Provide the (x, y) coordinate of the cell's center where the given text is located.  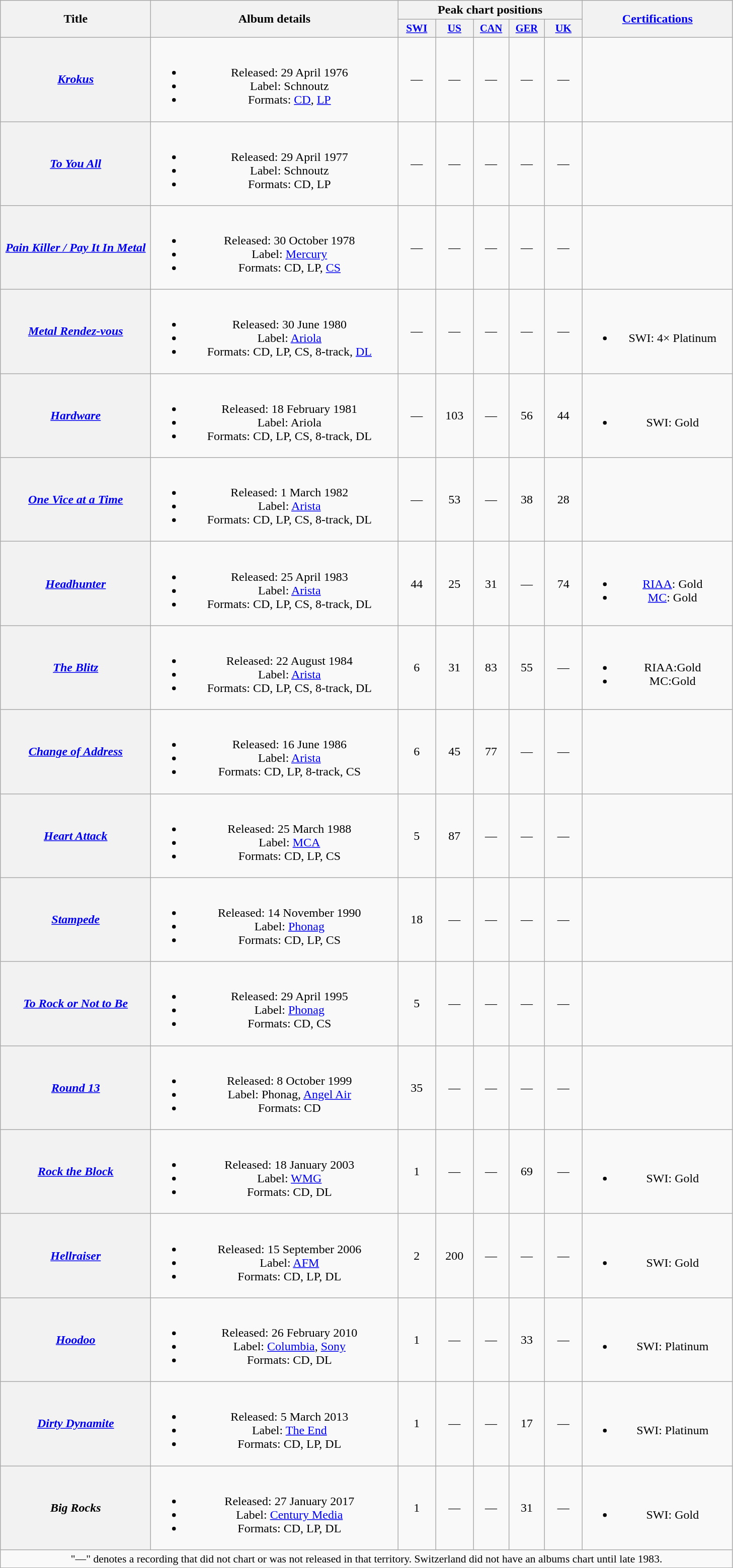
18 (417, 919)
"—" denotes a recording that did not chart or was not released in that territory. Switzerland did not have an albums chart until late 1983. (367, 1559)
103 (455, 415)
45 (455, 751)
Krokus (75, 79)
Pain Killer / Pay It In Metal (75, 247)
Released: 26 February 2010Label: Columbia, SonyFormats: CD, DL (275, 1340)
SWI: 4× Platinum (657, 332)
Big Rocks (75, 1508)
Certifications (657, 19)
One Vice at a Time (75, 500)
Hellraiser (75, 1255)
SWI (417, 29)
Released: 18 February 1981Label: AriolaFormats: CD, LP, CS, 8-track, DL (275, 415)
200 (455, 1255)
Peak chart positions (490, 10)
25 (455, 583)
Metal Rendez-vous (75, 332)
RIAA:GoldMC:Gold (657, 668)
56 (527, 415)
Round 13 (75, 1087)
CAN (491, 29)
Change of Address (75, 751)
Released: 14 November 1990Label: PhonagFormats: CD, LP, CS (275, 919)
Released: 1 March 1982Label: AristaFormats: CD, LP, CS, 8-track, DL (275, 500)
Released: 8 October 1999Label: Phonag, Angel AirFormats: CD (275, 1087)
UK (563, 29)
69 (527, 1172)
Hardware (75, 415)
RIAA: GoldMC: Gold (657, 583)
The Blitz (75, 668)
Released: 30 October 1978Label: MercuryFormats: CD, LP, CS (275, 247)
Album details (275, 19)
Hoodoo (75, 1340)
55 (527, 668)
35 (417, 1087)
Released: 25 April 1983Label: AristaFormats: CD, LP, CS, 8-track, DL (275, 583)
74 (563, 583)
GER (527, 29)
Released: 18 January 2003Label: WMGFormats: CD, DL (275, 1172)
77 (491, 751)
87 (455, 836)
Released: 22 August 1984Label: AristaFormats: CD, LP, CS, 8-track, DL (275, 668)
83 (491, 668)
Released: 15 September 2006Label: AFMFormats: CD, LP, DL (275, 1255)
Rock the Block (75, 1172)
Dirty Dynamite (75, 1423)
2 (417, 1255)
28 (563, 500)
Released: 29 April 1977Label: SchnoutzFormats: CD, LP (275, 164)
To You All (75, 164)
17 (527, 1423)
33 (527, 1340)
US (455, 29)
53 (455, 500)
Released: 16 June 1986Label: AristaFormats: CD, LP, 8-track, CS (275, 751)
38 (527, 500)
Released: 25 March 1988Label: MCAFormats: CD, LP, CS (275, 836)
Released: 29 April 1976Label: SchnoutzFormats: CD, LP (275, 79)
Released: 5 March 2013Label: The EndFormats: CD, LP, DL (275, 1423)
Stampede (75, 919)
Title (75, 19)
Released: 29 April 1995Label: PhonagFormats: CD, CS (275, 1004)
Released: 27 January 2017Label: Century MediaFormats: CD, LP, DL (275, 1508)
Released: 30 June 1980Label: AriolaFormats: CD, LP, CS, 8-track, DL (275, 332)
Headhunter (75, 583)
To Rock or Not to Be (75, 1004)
Heart Attack (75, 836)
